Capture the cell that displays the provided text and extract its [x, y] central coordinate. 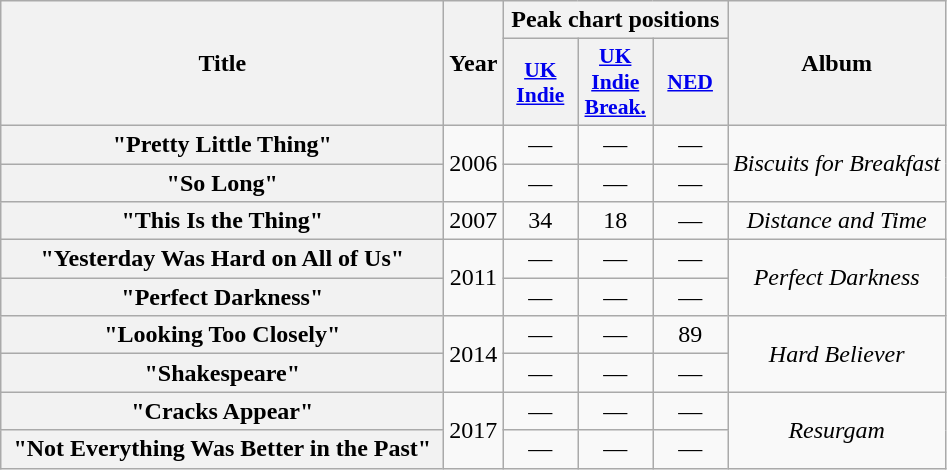
89 [690, 335]
"Yesterday Was Hard on All of Us" [222, 259]
Hard Believer [837, 354]
Resurgam [837, 430]
2007 [474, 221]
2014 [474, 354]
"Shakespeare" [222, 373]
UKIndieBreak. [616, 82]
NED [690, 82]
"Pretty Little Thing" [222, 144]
UKIndie [540, 82]
Biscuits for Breakfast [837, 163]
2011 [474, 278]
"This Is the Thing" [222, 221]
Perfect Darkness [837, 278]
2006 [474, 163]
"Perfect Darkness" [222, 297]
Distance and Time [837, 221]
34 [540, 221]
"So Long" [222, 183]
"Cracks Appear" [222, 411]
2017 [474, 430]
"Not Everything Was Better in the Past" [222, 449]
Peak chart positions [616, 20]
"Looking Too Closely" [222, 335]
Title [222, 64]
18 [616, 221]
Album [837, 64]
Year [474, 64]
